Pinpoint the cell where the given text exists, returning its (x, y) midpoint coordinate. 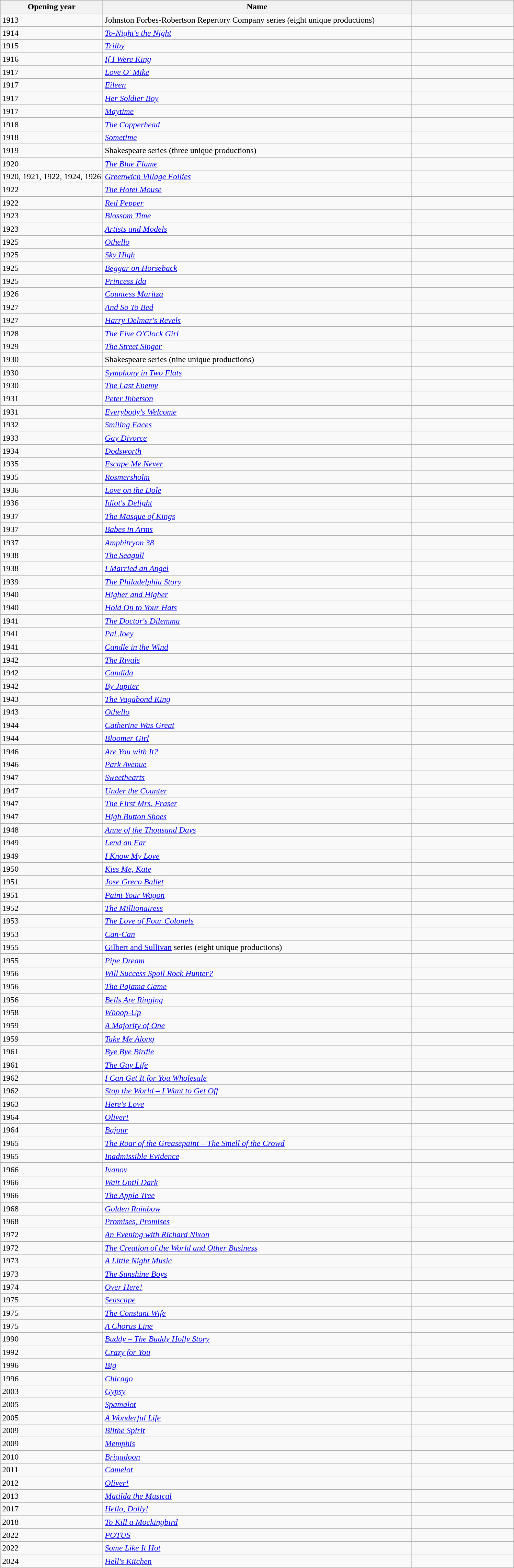
Dodsworth (257, 451)
1920, 1921, 1922, 1924, 1926 (52, 177)
2013 (52, 1496)
Big (257, 1365)
1939 (52, 582)
A Chorus Line (257, 1326)
Peter Ibbetson (257, 399)
If I Were King (257, 59)
Promises, Promises (257, 1222)
1992 (52, 1352)
Jose Greco Ballet (257, 882)
Bells Are Ringing (257, 1000)
I Can Get It for You Wholesale (257, 1078)
Seascape (257, 1300)
1934 (52, 451)
2011 (52, 1470)
The Love of Four Colonels (257, 921)
2010 (52, 1457)
Blossom Time (257, 216)
1916 (52, 59)
Park Avenue (257, 764)
1915 (52, 46)
Red Pepper (257, 203)
2017 (52, 1509)
1950 (52, 869)
Harry Delmar's Revels (257, 320)
Candle in the Wind (257, 647)
The Millionairess (257, 908)
1932 (52, 425)
Eileen (257, 85)
Hold On to Your Hats (257, 608)
Under the Counter (257, 790)
Gypsy (257, 1391)
The Rivals (257, 660)
Inadmissible Evidence (257, 1156)
Lend an Ear (257, 843)
Pipe Dream (257, 960)
The Pajama Game (257, 986)
POTUS (257, 1535)
The Vagabond King (257, 699)
Kiss Me, Kate (257, 869)
By Jupiter (257, 686)
The Last Enemy (257, 386)
Over Here! (257, 1287)
Maytime (257, 111)
2024 (52, 1561)
Ivanov (257, 1169)
Symphony in Two Flats (257, 372)
To-Night's the Night (257, 33)
1914 (52, 33)
1926 (52, 294)
The Doctor's Dilemma (257, 621)
1919 (52, 150)
Sometime (257, 137)
The Seagull (257, 555)
Gilbert and Sullivan series (eight unique productions) (257, 947)
Chicago (257, 1378)
1920 (52, 164)
Hello, Dolly! (257, 1509)
Spamalot (257, 1404)
1913 (52, 20)
Memphis (257, 1444)
1933 (52, 438)
2003 (52, 1391)
The Philadelphia Story (257, 582)
I Married an Angel (257, 568)
Greenwich Village Follies (257, 177)
Sweethearts (257, 777)
A Wonderful Life (257, 1418)
Camelot (257, 1470)
Here's Love (257, 1104)
Rosmersholm (257, 477)
To Kill a Mockingbird (257, 1522)
Wait Until Dark (257, 1182)
The First Mrs. Fraser (257, 804)
Bajour (257, 1130)
Escape Me Never (257, 464)
Gay Divorce (257, 438)
Name (257, 7)
Babes in Arms (257, 529)
I Know My Love (257, 856)
Everybody's Welcome (257, 412)
Anne of the Thousand Days (257, 830)
The Copperhead (257, 124)
Her Soldier Boy (257, 98)
Whoop-Up (257, 1013)
2018 (52, 1522)
Artists and Models (257, 229)
Take Me Along (257, 1039)
2012 (52, 1483)
Shakespeare series (nine unique productions) (257, 359)
Matilda the Musical (257, 1496)
1974 (52, 1287)
A Majority of One (257, 1026)
The Roar of the Greasepaint – The Smell of the Crowd (257, 1143)
Amphitryon 38 (257, 542)
Countess Maritza (257, 294)
1963 (52, 1104)
The Blue Flame (257, 164)
Catherine Was Great (257, 725)
Bloomer Girl (257, 738)
And So To Bed (257, 307)
1928 (52, 333)
Will Success Spoil Rock Hunter? (257, 973)
Smiling Faces (257, 425)
Shakespeare series (three unique productions) (257, 150)
1958 (52, 1013)
The Apple Tree (257, 1195)
Bye Bye Birdie (257, 1052)
The Sunshine Boys (257, 1274)
The Creation of the World and Other Business (257, 1248)
The Hotel Mouse (257, 190)
Princess Ida (257, 281)
Love on the Dole (257, 490)
Golden Rainbow (257, 1208)
Trilby (257, 46)
Paint Your Wagon (257, 895)
Hell's Kitchen (257, 1561)
Johnston Forbes-Robertson Repertory Company series (eight unique productions) (257, 20)
Blithe Spirit (257, 1431)
Idiot's Delight (257, 503)
The Constant Wife (257, 1313)
Sky High (257, 255)
An Evening with Richard Nixon (257, 1235)
1990 (52, 1339)
Stop the World – I Want to Get Off (257, 1091)
Love O' Mike (257, 72)
1948 (52, 830)
The Masque of Kings (257, 516)
Crazy for You (257, 1352)
High Button Shoes (257, 817)
Brigadoon (257, 1457)
Pal Joey (257, 634)
1929 (52, 346)
Buddy – The Buddy Holly Story (257, 1339)
Some Like It Hot (257, 1548)
Can-Can (257, 934)
Beggar on Horseback (257, 268)
Opening year (52, 7)
A Little Night Music (257, 1261)
The Five O'Clock Girl (257, 333)
1952 (52, 908)
Higher and Higher (257, 595)
The Gay Life (257, 1065)
The Street Singer (257, 346)
Are You with It? (257, 751)
Candida (257, 673)
